Output the [X, Y] coordinate of the center of the cell containing the given text.  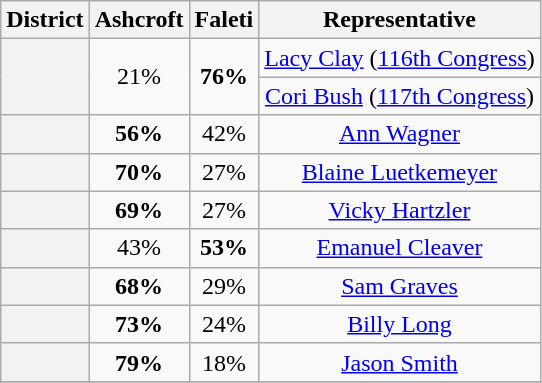
Ashcroft [139, 20]
79% [139, 362]
Emanuel Cleaver [400, 248]
29% [224, 286]
Sam Graves [400, 286]
70% [139, 172]
53% [224, 248]
42% [224, 134]
District [45, 20]
56% [139, 134]
Blaine Luetkemeyer [400, 172]
21% [139, 77]
68% [139, 286]
Billy Long [400, 324]
Jason Smith [400, 362]
69% [139, 210]
Lacy Clay (116th Congress) [400, 58]
43% [139, 248]
Ann Wagner [400, 134]
Vicky Hartzler [400, 210]
24% [224, 324]
73% [139, 324]
18% [224, 362]
Representative [400, 20]
76% [224, 77]
Cori Bush (117th Congress) [400, 96]
Faleti [224, 20]
